Extract the (X, Y) coordinate from the center of the cell holding the provided text.  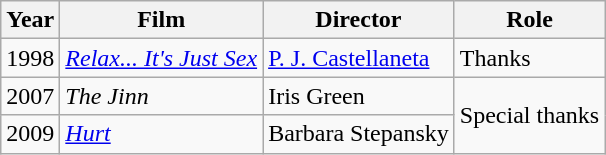
Barbara Stepansky (359, 134)
Special thanks (529, 115)
Relax... It's Just Sex (162, 58)
Role (529, 20)
Iris Green (359, 96)
Year (30, 20)
2009 (30, 134)
Director (359, 20)
1998 (30, 58)
2007 (30, 96)
P. J. Castellaneta (359, 58)
Thanks (529, 58)
Hurt (162, 134)
The Jinn (162, 96)
Film (162, 20)
